Search for the cell housing the specified text and yield its [X, Y] center coordinate. 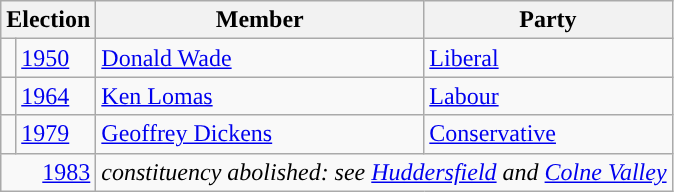
1950 [56, 58]
constituency abolished: see Huddersfield and Colne Valley [384, 172]
Election [48, 20]
Donald Wade [260, 58]
Liberal [548, 58]
Member [260, 20]
1983 [48, 172]
1964 [56, 96]
Party [548, 20]
Labour [548, 96]
Geoffrey Dickens [260, 134]
Ken Lomas [260, 96]
1979 [56, 134]
Conservative [548, 134]
